Scan for the cell matching the given text and deliver its (X, Y) coordinate at center. 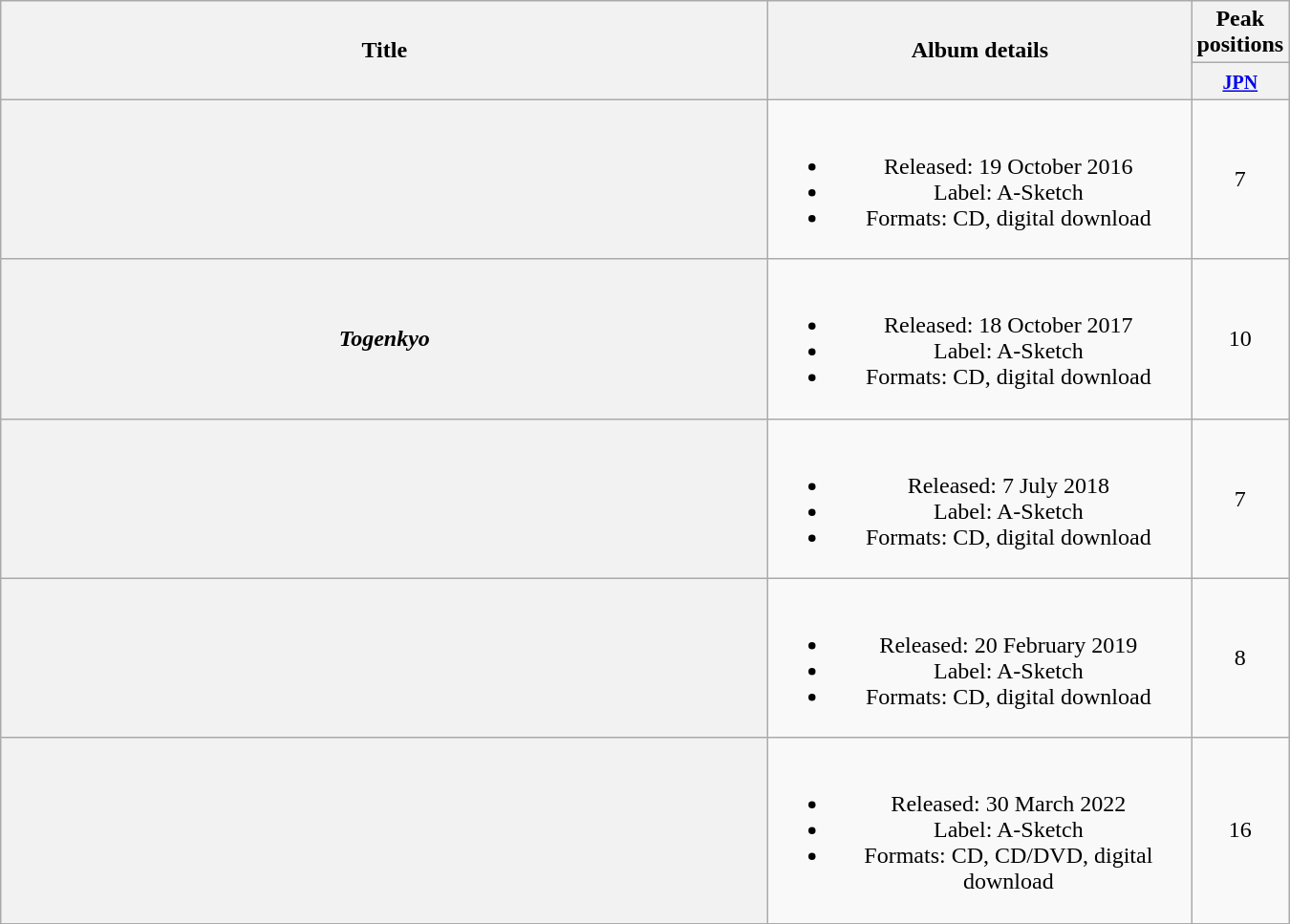
Peak positions (1240, 32)
Released: 19 October 2016 Label: A-SketchFormats: CD, digital download (980, 180)
JPN (1240, 81)
Released: 18 October 2017Label: A-SketchFormats: CD, digital download (980, 338)
8 (1240, 657)
Released: 20 February 2019Label: A-SketchFormats: CD, digital download (980, 657)
Released: 7 July 2018Label: A-SketchFormats: CD, digital download (980, 499)
10 (1240, 338)
Album details (980, 50)
Togenkyo (384, 338)
Title (384, 50)
16 (1240, 830)
Released: 30 March 2022Label: A-SketchFormats: CD, CD/DVD, digital download (980, 830)
